Return the (x, y) coordinate for the center point of the cell that contains the specified text.  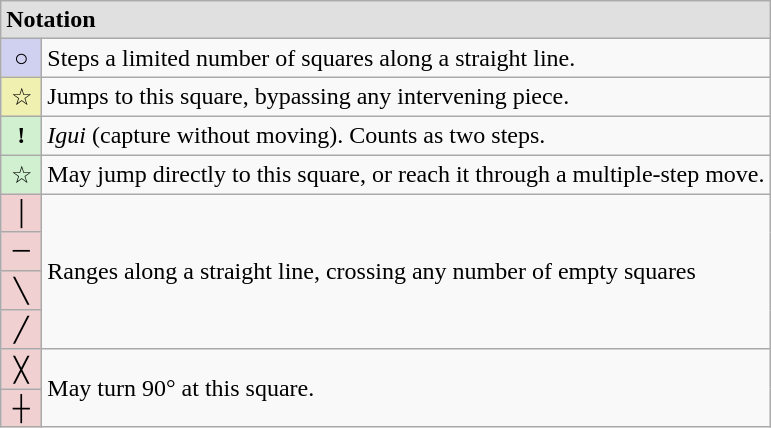
│ (22, 213)
Ranges along a straight line, crossing any number of empty squares (406, 272)
─ (22, 251)
Igui (capture without moving). Counts as two steps. (406, 135)
┼ (22, 408)
╱ (22, 330)
○ (22, 58)
╳ (22, 369)
Steps a limited number of squares along a straight line. (406, 58)
May turn 90° at this square. (406, 388)
! (22, 135)
Notation (386, 20)
May jump directly to this square, or reach it through a multiple-step move. (406, 174)
╲ (22, 290)
Jumps to this square, bypassing any intervening piece. (406, 97)
